Find where the given text appears and provide that cell's center as (X, Y) coordinate. 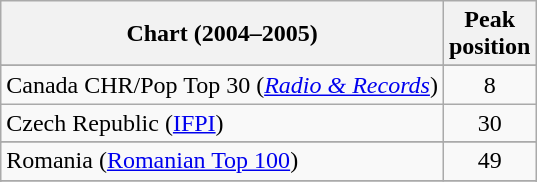
Czech Republic (IFPI) (222, 123)
49 (489, 161)
8 (489, 85)
30 (489, 123)
Canada CHR/Pop Top 30 (Radio & Records) (222, 85)
Peakposition (489, 34)
Chart (2004–2005) (222, 34)
Romania (Romanian Top 100) (222, 161)
